Search for the cell housing the specified text and yield its (x, y) center coordinate. 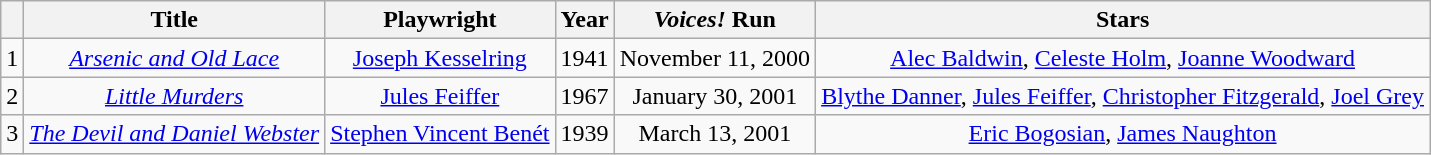
November 11, 2000 (714, 58)
Little Murders (174, 96)
Alec Baldwin, Celeste Holm, Joanne Woodward (1123, 58)
Stephen Vincent Benét (440, 134)
1967 (584, 96)
Joseph Kesselring (440, 58)
Voices! Run (714, 20)
1939 (584, 134)
3 (12, 134)
2 (12, 96)
March 13, 2001 (714, 134)
Stars (1123, 20)
1941 (584, 58)
The Devil and Daniel Webster (174, 134)
Eric Bogosian, James Naughton (1123, 134)
Playwright (440, 20)
Jules Feiffer (440, 96)
January 30, 2001 (714, 96)
Blythe Danner, Jules Feiffer, Christopher Fitzgerald, Joel Grey (1123, 96)
Year (584, 20)
Title (174, 20)
1 (12, 58)
Arsenic and Old Lace (174, 58)
